Detect which cell encompasses the target text, then output its (x, y) center coordinate. 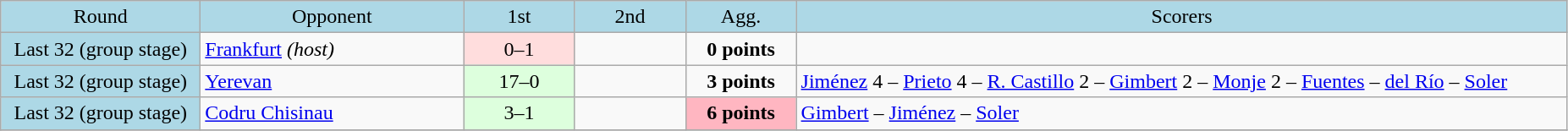
Jiménez 4 – Prieto 4 – R. Castillo 2 – Gimbert 2 – Monje 2 – Fuentes – del Río – Soler (1181, 81)
6 points (741, 113)
0–1 (520, 49)
3–1 (520, 113)
Scorers (1181, 17)
3 points (741, 81)
Round (101, 17)
Yerevan (332, 81)
Frankfurt (host) (332, 49)
Opponent (332, 17)
Codru Chisinau (332, 113)
0 points (741, 49)
2nd (630, 17)
Agg. (741, 17)
17–0 (520, 81)
Gimbert – Jiménez – Soler (1181, 113)
1st (520, 17)
